Pinpoint the cell where the given text exists, returning its (X, Y) midpoint coordinate. 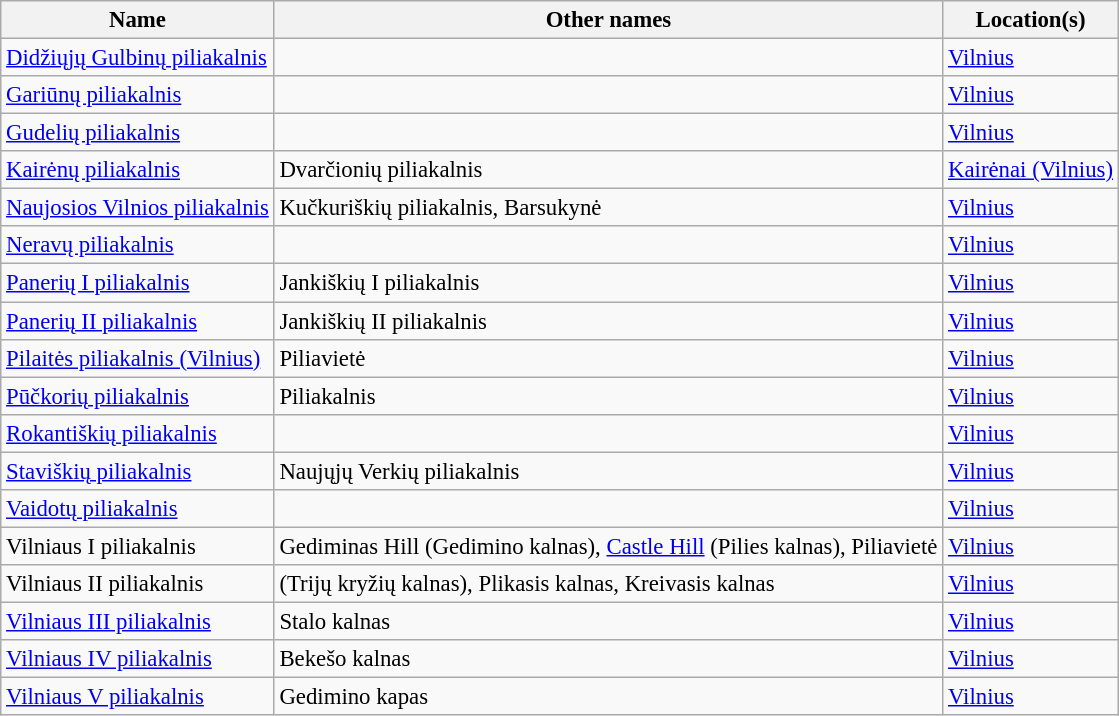
Location(s) (1031, 20)
Vilniaus IV piliakalnis (138, 659)
Vilniaus I piliakalnis (138, 546)
Neravų piliakalnis (138, 245)
Panerių I piliakalnis (138, 283)
Jankiškių I piliakalnis (608, 283)
Didžiųjų Gulbinų piliakalnis (138, 58)
Vilniaus II piliakalnis (138, 584)
Kairėnų piliakalnis (138, 170)
Vilniaus III piliakalnis (138, 621)
Kučkuriškių piliakalnis, Barsukynė (608, 208)
Pilaitės piliakalnis (Vilnius) (138, 358)
Naujosios Vilnios piliakalnis (138, 208)
Stalo kalnas (608, 621)
(Trijų kryžių kalnas), Plikasis kalnas, Kreivasis kalnas (608, 584)
Gudelių piliakalnis (138, 133)
Naujųjų Verkių piliakalnis (608, 471)
Name (138, 20)
Kairėnai (Vilnius) (1031, 170)
Gedimino kapas (608, 697)
Other names (608, 20)
Staviškių piliakalnis (138, 471)
Jankiškių II piliakalnis (608, 321)
Vilniaus V piliakalnis (138, 697)
Vaidotų piliakalnis (138, 509)
Piliakalnis (608, 396)
Dvarčionių piliakalnis (608, 170)
Pūčkorių piliakalnis (138, 396)
Gediminas Hill (Gedimino kalnas), Castle Hill (Pilies kalnas), Piliavietė (608, 546)
Bekešo kalnas (608, 659)
Rokantiškių piliakalnis (138, 433)
Panerių II piliakalnis (138, 321)
Gariūnų piliakalnis (138, 95)
Piliavietė (608, 358)
